Detect which cell encompasses the target text, then output its [x, y] center coordinate. 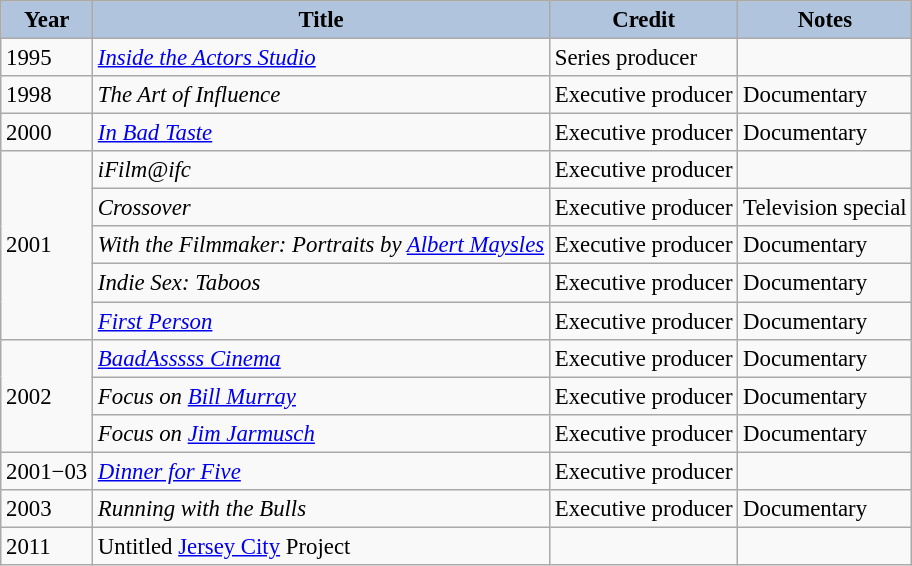
With the Filmmaker: Portraits by Albert Maysles [322, 245]
Running with the Bulls [322, 509]
First Person [322, 321]
2001 [47, 245]
2002 [47, 396]
The Art of Influence [322, 95]
Notes [825, 20]
In Bad Taste [322, 133]
Focus on Jim Jarmusch [322, 433]
1998 [47, 95]
Focus on Bill Murray [322, 396]
Untitled Jersey City Project [322, 546]
2000 [47, 133]
iFilm@ifc [322, 170]
BaadAsssss Cinema [322, 358]
Inside the Actors Studio [322, 58]
Series producer [643, 58]
Year [47, 20]
Title [322, 20]
2001−03 [47, 471]
2003 [47, 509]
Dinner for Five [322, 471]
Crossover [322, 208]
2011 [47, 546]
Television special [825, 208]
1995 [47, 58]
Credit [643, 20]
Indie Sex: Taboos [322, 283]
